Return (X, Y) of the center of cell containing provided text 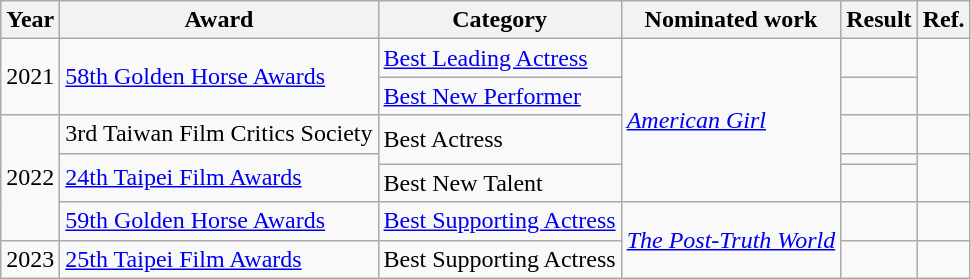
Best Leading Actress (500, 58)
25th Taipei Film Awards (219, 259)
3rd Taiwan Film Critics Society (219, 134)
24th Taipei Film Awards (219, 178)
Best New Talent (500, 183)
2022 (30, 178)
American Girl (731, 120)
59th Golden Horse Awards (219, 221)
Best Actress (500, 140)
Year (30, 20)
Nominated work (731, 20)
Category (500, 20)
Best New Performer (500, 96)
Award (219, 20)
2023 (30, 259)
2021 (30, 77)
The Post-Truth World (731, 240)
Result (879, 20)
58th Golden Horse Awards (219, 77)
Ref. (944, 20)
